Detect which cell encompasses the target text, then output its [x, y] center coordinate. 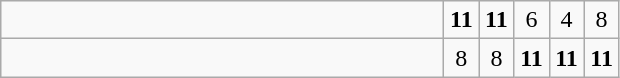
4 [566, 20]
6 [532, 20]
